Locate the cell with the specified text and output its (x, y) center coordinate. 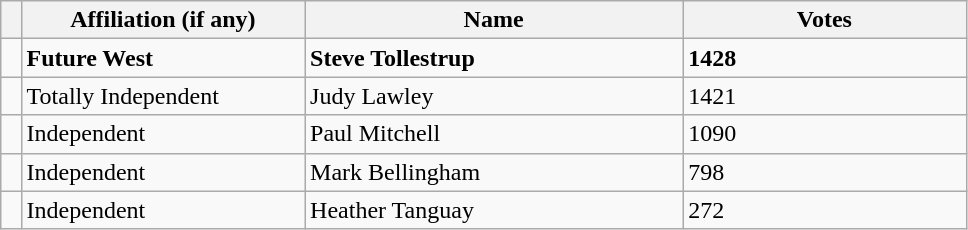
Steve Tollestrup (494, 58)
Affiliation (if any) (163, 20)
Mark Bellingham (494, 172)
Name (494, 20)
Paul Mitchell (494, 134)
1421 (825, 96)
Future West (163, 58)
Votes (825, 20)
Heather Tanguay (494, 210)
1090 (825, 134)
Totally Independent (163, 96)
798 (825, 172)
1428 (825, 58)
272 (825, 210)
Judy Lawley (494, 96)
